Return (X, Y) of the center of cell containing provided text 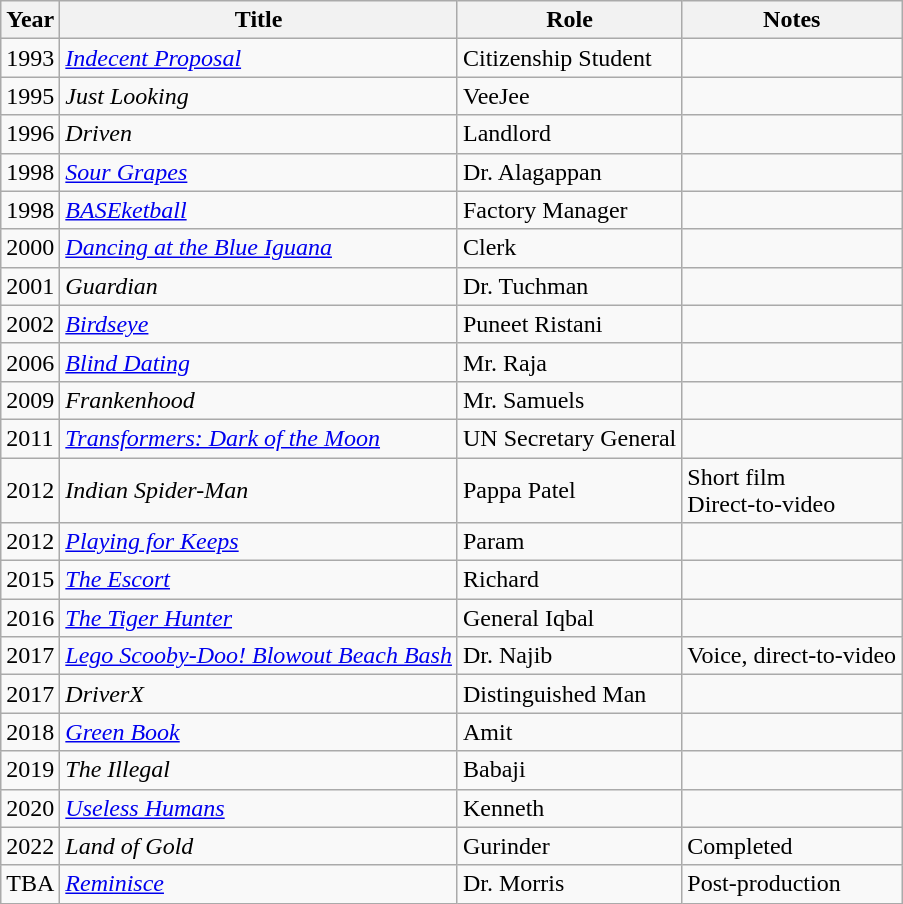
Gurinder (569, 846)
Green Book (259, 732)
2022 (30, 846)
2009 (30, 400)
Guardian (259, 286)
Pappa Patel (569, 490)
Richard (569, 580)
Amit (569, 732)
Frankenhood (259, 400)
2020 (30, 808)
Factory Manager (569, 210)
Blind Dating (259, 362)
Role (569, 20)
2015 (30, 580)
Sour Grapes (259, 172)
Land of Gold (259, 846)
2016 (30, 618)
Year (30, 20)
Dr. Tuchman (569, 286)
Landlord (569, 134)
Dr. Alagappan (569, 172)
2006 (30, 362)
Clerk (569, 248)
Indian Spider-Man (259, 490)
1995 (30, 96)
Dr. Morris (569, 884)
2011 (30, 438)
VeeJee (569, 96)
2019 (30, 770)
Notes (792, 20)
Driven (259, 134)
The Escort (259, 580)
Title (259, 20)
Dr. Najib (569, 656)
Mr. Raja (569, 362)
Citizenship Student (569, 58)
Just Looking (259, 96)
Playing for Keeps (259, 542)
2001 (30, 286)
Puneet Ristani (569, 324)
1993 (30, 58)
DriverX (259, 694)
2000 (30, 248)
1996 (30, 134)
Indecent Proposal (259, 58)
Completed (792, 846)
TBA (30, 884)
Distinguished Man (569, 694)
UN Secretary General (569, 438)
Reminisce (259, 884)
Lego Scooby-Doo! Blowout Beach Bash (259, 656)
Mr. Samuels (569, 400)
General Iqbal (569, 618)
Short filmDirect-to-video (792, 490)
The Illegal (259, 770)
The Tiger Hunter (259, 618)
Param (569, 542)
Babaji (569, 770)
Kenneth (569, 808)
Birdseye (259, 324)
Dancing at the Blue Iguana (259, 248)
2002 (30, 324)
BASEketball (259, 210)
Post-production (792, 884)
Transformers: Dark of the Moon (259, 438)
Useless Humans (259, 808)
Voice, direct-to-video (792, 656)
2018 (30, 732)
